For the text-containing cell, return its midpoint in [X, Y] coordinate format. 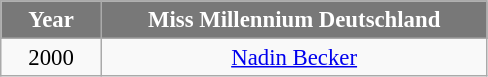
2000 [52, 58]
Miss Millennium Deutschland [294, 20]
Year [52, 20]
Nadin Becker [294, 58]
